Return the [X, Y] coordinate for the center point of the cell that contains the specified text.  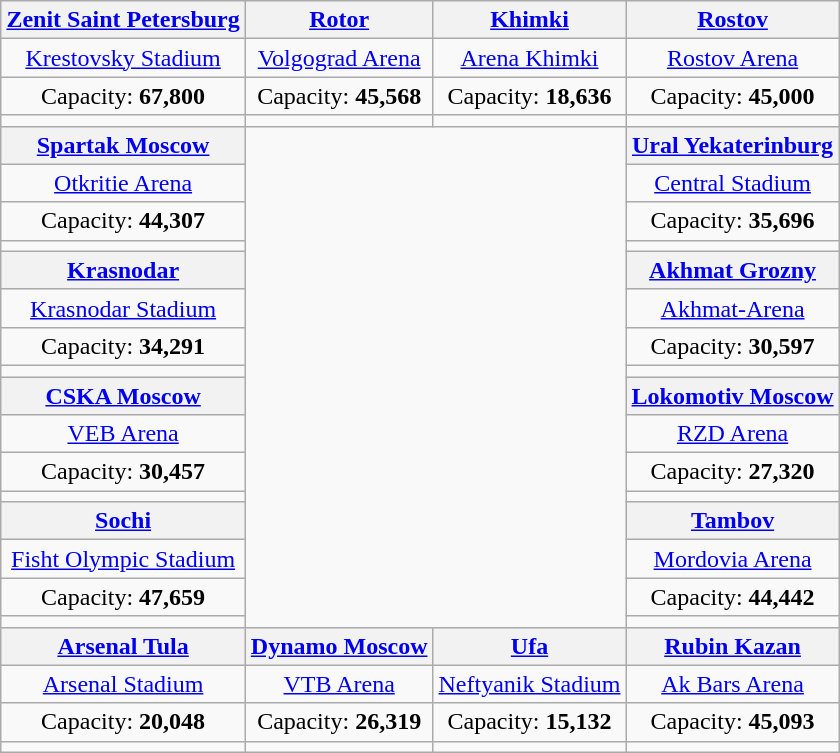
VTB Arena [339, 684]
Rostov [732, 20]
Arsenal Tula [123, 646]
Mordovia Arena [732, 559]
Central Stadium [732, 183]
Sochi [123, 521]
Lokomotiv Moscow [732, 395]
Arena Khimki [530, 58]
CSKA Moscow [123, 395]
Capacity: 45,568 [339, 96]
Capacity: 27,320 [732, 472]
Rostov Arena [732, 58]
Ufa [530, 646]
Capacity: 18,636 [530, 96]
Volgograd Arena [339, 58]
Neftyanik Stadium [530, 684]
Capacity: 67,800 [123, 96]
Capacity: 30,597 [732, 346]
Capacity: 44,442 [732, 597]
Ural Yekaterinburg [732, 145]
Capacity: 34,291 [123, 346]
Akhmat Grozny [732, 270]
VEB Arena [123, 434]
Capacity: 44,307 [123, 221]
Rubin Kazan [732, 646]
Ak Bars Arena [732, 684]
Tambov [732, 521]
Krestovsky Stadium [123, 58]
Akhmat-Arena [732, 308]
Capacity: 30,457 [123, 472]
Fisht Olympic Stadium [123, 559]
Krasnodar Stadium [123, 308]
Otkritie Arena [123, 183]
Zenit Saint Petersburg [123, 20]
Capacity: 15,132 [530, 722]
Capacity: 26,319 [339, 722]
Khimki [530, 20]
Spartak Moscow [123, 145]
Capacity: 47,659 [123, 597]
Capacity: 45,093 [732, 722]
Capacity: 45,000 [732, 96]
Krasnodar [123, 270]
RZD Arena [732, 434]
Dynamo Moscow [339, 646]
Capacity: 35,696 [732, 221]
Capacity: 20,048 [123, 722]
Arsenal Stadium [123, 684]
Rotor [339, 20]
